Extract the [x, y] coordinate from the center of the cell holding the provided text.  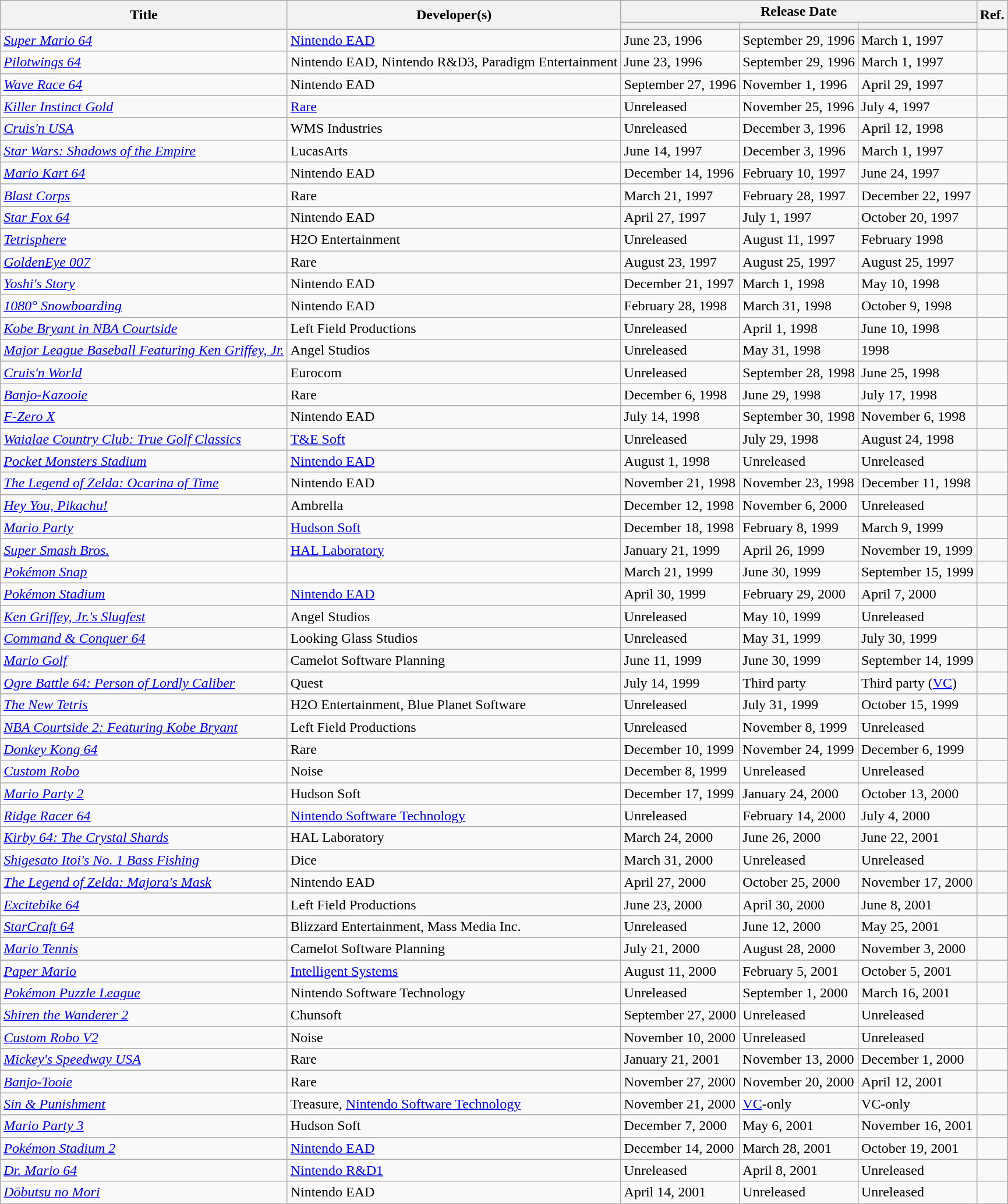
Ref. [992, 15]
Command & Conquer 64 [144, 639]
July 4, 1997 [917, 107]
October 9, 1998 [917, 306]
Pokémon Puzzle League [144, 993]
August 11, 2000 [680, 971]
Third party [799, 683]
August 24, 1998 [917, 439]
Treasure, Nintendo Software Technology [454, 1104]
Title [144, 15]
June 25, 1998 [917, 373]
July 29, 1998 [799, 439]
June 23, 2000 [680, 904]
Pokémon Stadium [144, 594]
April 14, 2001 [680, 1192]
December 6, 1999 [917, 749]
H2O Entertainment [454, 239]
Yoshi's Story [144, 284]
April 30, 1999 [680, 594]
April 27, 2000 [680, 882]
April 29, 1997 [917, 84]
February 29, 2000 [799, 594]
December 18, 1998 [680, 527]
Tetrisphere [144, 239]
March 28, 2001 [799, 1148]
Ogre Battle 64: Person of Lordly Caliber [144, 683]
November 25, 1996 [799, 107]
March 31, 2000 [680, 860]
1998 [917, 350]
Ambrella [454, 505]
April 1, 1998 [799, 328]
Third party (VC) [917, 683]
March 24, 2000 [680, 838]
Ridge Racer 64 [144, 816]
Blast Corps [144, 195]
June 8, 2001 [917, 904]
November 17, 2000 [917, 882]
Paper Mario [144, 971]
July 1, 1997 [799, 217]
The Legend of Zelda: Majora's Mask [144, 882]
NBA Courtside 2: Featuring Kobe Bryant [144, 727]
Ken Griffey, Jr.'s Slugfest [144, 617]
May 31, 1999 [799, 639]
March 21, 1997 [680, 195]
Waialae Country Club: True Golf Classics [144, 439]
January 21, 1999 [680, 550]
May 6, 2001 [799, 1126]
May 10, 1999 [799, 617]
November 8, 1999 [799, 727]
August 28, 2000 [799, 948]
December 14, 1996 [680, 173]
July 31, 1999 [799, 705]
Developer(s) [454, 15]
April 12, 2001 [917, 1082]
November 21, 2000 [680, 1104]
Pokémon Snap [144, 572]
July 14, 1999 [680, 683]
Cruis'n USA [144, 129]
March 1, 1998 [799, 284]
Mario Kart 64 [144, 173]
May 25, 2001 [917, 926]
June 12, 2000 [799, 926]
September 27, 2000 [680, 1015]
March 16, 2001 [917, 993]
Eurocom [454, 373]
July 4, 2000 [917, 816]
Donkey Kong 64 [144, 749]
Mario Party 3 [144, 1126]
Custom Robo [144, 771]
Chunsoft [454, 1015]
September 28, 1998 [799, 373]
November 19, 1999 [917, 550]
May 10, 1998 [917, 284]
December 12, 1998 [680, 505]
September 27, 1996 [680, 84]
November 27, 2000 [680, 1082]
February 8, 1999 [799, 527]
November 21, 1998 [680, 483]
Mario Party 2 [144, 794]
Quest [454, 683]
April 27, 1997 [680, 217]
September 15, 1999 [917, 572]
December 21, 1997 [680, 284]
T&E Soft [454, 439]
August 1, 1998 [680, 461]
January 21, 2001 [680, 1060]
F-Zero X [144, 417]
Blizzard Entertainment, Mass Media Inc. [454, 926]
February 5, 2001 [799, 971]
October 13, 2000 [917, 794]
February 1998 [917, 239]
Dr. Mario 64 [144, 1170]
Mario Tennis [144, 948]
November 3, 2000 [917, 948]
Super Smash Bros. [144, 550]
Dice [454, 860]
Pokémon Stadium 2 [144, 1148]
February 10, 1997 [799, 173]
Hey You, Pikachu! [144, 505]
July 17, 1998 [917, 395]
H2O Entertainment, Blue Planet Software [454, 705]
Pilotwings 64 [144, 62]
Major League Baseball Featuring Ken Griffey, Jr. [144, 350]
Super Mario 64 [144, 40]
March 9, 1999 [917, 527]
April 12, 1998 [917, 129]
September 14, 1999 [917, 661]
WMS Industries [454, 129]
December 17, 1999 [680, 794]
StarCraft 64 [144, 926]
October 19, 2001 [917, 1148]
July 21, 2000 [680, 948]
December 10, 1999 [680, 749]
Nintendo EAD, Nintendo R&D3, Paradigm Entertainment [454, 62]
Killer Instinct Gold [144, 107]
November 20, 2000 [799, 1082]
June 10, 1998 [917, 328]
November 6, 2000 [799, 505]
September 30, 1998 [799, 417]
June 29, 1998 [799, 395]
November 13, 2000 [799, 1060]
Mario Golf [144, 661]
Kobe Bryant in NBA Courtside [144, 328]
February 28, 1997 [799, 195]
November 10, 2000 [680, 1037]
GoldenEye 007 [144, 261]
December 8, 1999 [680, 771]
October 20, 1997 [917, 217]
October 25, 2000 [799, 882]
Pocket Monsters Stadium [144, 461]
Cruis'n World [144, 373]
The New Tetris [144, 705]
June 14, 1997 [680, 151]
Custom Robo V2 [144, 1037]
October 15, 1999 [917, 705]
June 26, 2000 [799, 838]
1080° Snowboarding [144, 306]
April 26, 1999 [799, 550]
November 16, 2001 [917, 1126]
Mickey's Speedway USA [144, 1060]
Banjo-Tooie [144, 1082]
Excitebike 64 [144, 904]
Star Wars: Shadows of the Empire [144, 151]
March 31, 1998 [799, 306]
Wave Race 64 [144, 84]
November 1, 1996 [799, 84]
Mario Party [144, 527]
June 24, 1997 [917, 173]
November 24, 1999 [799, 749]
December 14, 2000 [680, 1148]
June 22, 2001 [917, 838]
August 11, 1997 [799, 239]
The Legend of Zelda: Ocarina of Time [144, 483]
August 23, 1997 [680, 261]
LucasArts [454, 151]
Nintendo R&D1 [454, 1170]
July 14, 1998 [680, 417]
December 1, 2000 [917, 1060]
September 1, 2000 [799, 993]
Shigesato Itoi's No. 1 Bass Fishing [144, 860]
February 14, 2000 [799, 816]
Kirby 64: The Crystal Shards [144, 838]
Intelligent Systems [454, 971]
December 7, 2000 [680, 1126]
March 21, 1999 [680, 572]
April 8, 2001 [799, 1170]
April 7, 2000 [917, 594]
May 31, 1998 [799, 350]
Banjo-Kazooie [144, 395]
January 24, 2000 [799, 794]
April 30, 2000 [799, 904]
June 11, 1999 [680, 661]
Release Date [799, 12]
Looking Glass Studios [454, 639]
November 6, 1998 [917, 417]
Sin & Punishment [144, 1104]
October 5, 2001 [917, 971]
December 6, 1998 [680, 395]
Dōbutsu no Mori [144, 1192]
Star Fox 64 [144, 217]
July 30, 1999 [917, 639]
February 28, 1998 [680, 306]
November 23, 1998 [799, 483]
Shiren the Wanderer 2 [144, 1015]
December 22, 1997 [917, 195]
December 11, 1998 [917, 483]
